Pinpoint the cell where the given text exists, returning its [X, Y] midpoint coordinate. 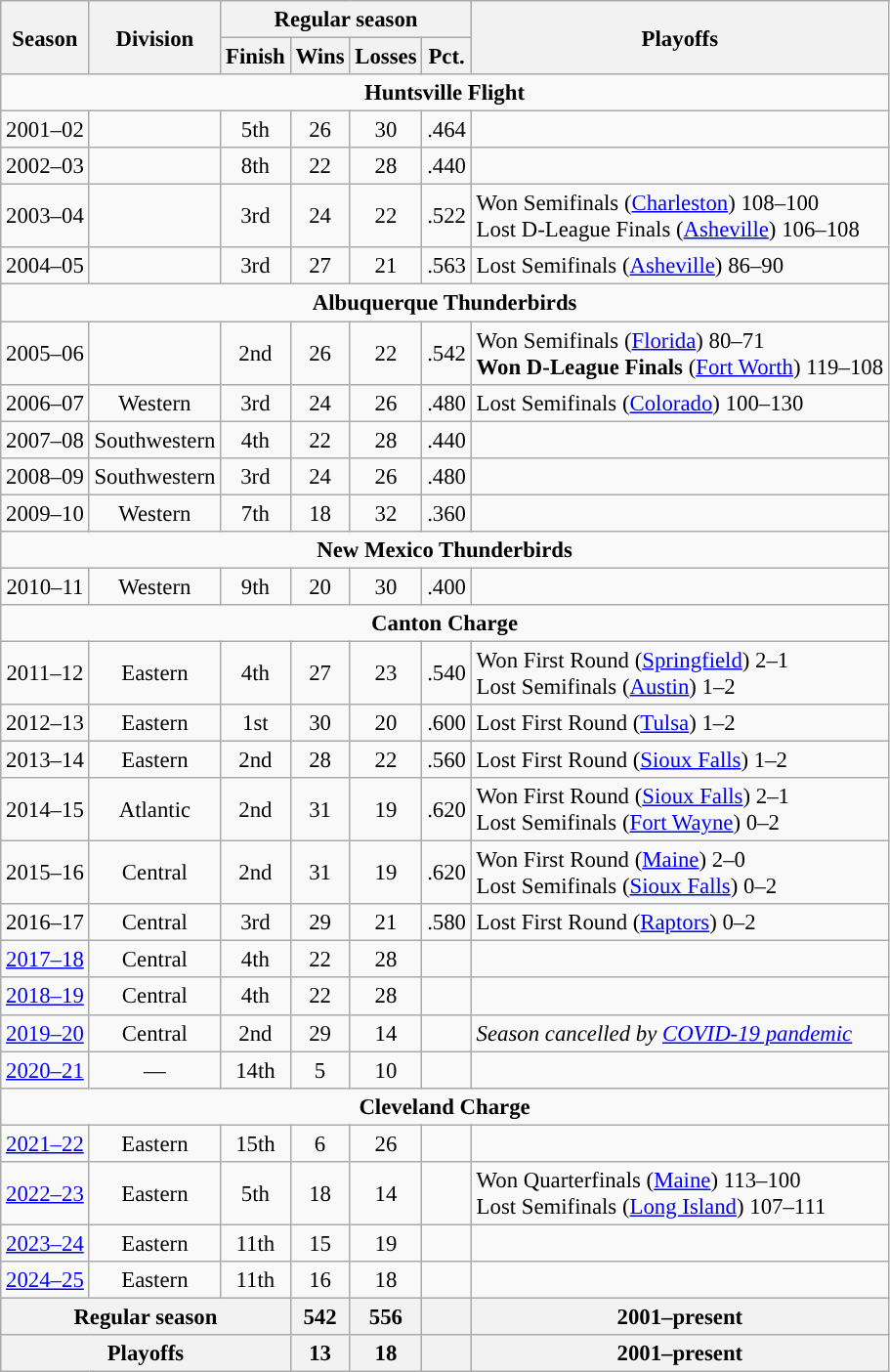
Division [154, 37]
Won Quarterfinals (Maine) 113–100Lost Semifinals (Long Island) 107–111 [680, 1194]
16 [320, 1280]
2016–17 [45, 922]
2013–14 [45, 760]
2008–09 [45, 476]
Canton Charge [445, 623]
7th [256, 513]
2014–15 [45, 809]
Lost Semifinals (Colorado) 100–130 [680, 403]
Lost First Round (Raptors) 0–2 [680, 922]
2024–25 [45, 1280]
2021–22 [45, 1143]
8th [256, 166]
5 [320, 1070]
Atlantic [154, 809]
9th [256, 586]
542 [320, 1316]
Won Semifinals (Florida) 80–71 Won D-League Finals (Fort Worth) 119–108 [680, 354]
13 [320, 1353]
1st [256, 723]
2002–03 [45, 166]
2015–16 [45, 874]
2006–07 [45, 403]
.580 [446, 922]
Season cancelled by COVID-19 pandemic [680, 1033]
2004–05 [45, 267]
.464 [446, 130]
2018–19 [45, 997]
Won First Round (Springfield) 2–1 Lost Semifinals (Austin) 1–2 [680, 672]
2017–18 [45, 960]
Season [45, 37]
2022–23 [45, 1194]
Cleveland Charge [445, 1106]
.540 [446, 672]
2020–21 [45, 1070]
New Mexico Thunderbirds [445, 550]
2009–10 [45, 513]
2001–02 [45, 130]
Finish [256, 57]
.400 [446, 586]
Albuquerque Thunderbirds [445, 303]
23 [386, 672]
2023–24 [45, 1243]
Lost Semifinals (Asheville) 86–90 [680, 267]
Wins [320, 57]
.542 [446, 354]
15th [256, 1143]
10 [386, 1070]
Pct. [446, 57]
32 [386, 513]
2003–04 [45, 217]
.600 [446, 723]
2005–06 [45, 354]
.522 [446, 217]
Won First Round (Sioux Falls) 2–1 Lost Semifinals (Fort Wayne) 0–2 [680, 809]
Lost First Round (Tulsa) 1–2 [680, 723]
Won Semifinals (Charleston) 108–100 Lost D-League Finals (Asheville) 106–108 [680, 217]
14th [256, 1070]
15 [320, 1243]
.360 [446, 513]
6 [320, 1143]
2010–11 [45, 586]
2012–13 [45, 723]
2007–08 [45, 440]
556 [386, 1316]
Huntsville Flight [445, 93]
.560 [446, 760]
2011–12 [45, 672]
2019–20 [45, 1033]
.563 [446, 267]
Lost First Round (Sioux Falls) 1–2 [680, 760]
Losses [386, 57]
Won First Round (Maine) 2–0 Lost Semifinals (Sioux Falls) 0–2 [680, 874]
— [154, 1070]
